Capture the cell that displays the provided text and extract its (x, y) central coordinate. 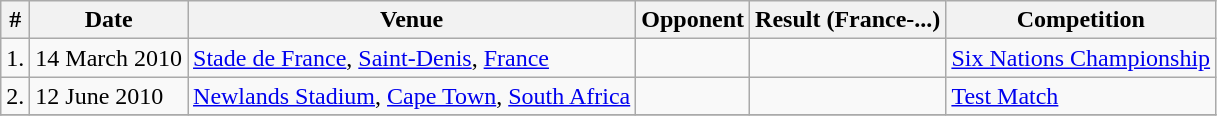
Result (France-...) (848, 20)
Date (109, 20)
12 June 2010 (109, 96)
Newlands Stadium, Cape Town, South Africa (412, 96)
14 March 2010 (109, 58)
Stade de France, Saint-Denis, France (412, 58)
Competition (1081, 20)
# (16, 20)
Test Match (1081, 96)
1. (16, 58)
Venue (412, 20)
Six Nations Championship (1081, 58)
2. (16, 96)
Opponent (693, 20)
